Identify which cell holds the provided text, then report its [x, y] central coordinate. 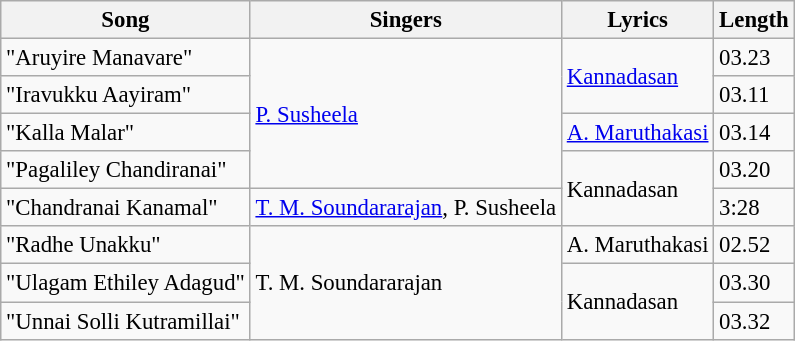
03.30 [754, 283]
03.20 [754, 170]
03.23 [754, 58]
Length [754, 20]
"Pagaliley Chandiranai" [126, 170]
03.11 [754, 95]
P. Susheela [406, 114]
"Unnai Solli Kutramillai" [126, 321]
"Kalla Malar" [126, 133]
"Radhe Unakku" [126, 245]
Singers [406, 20]
"Iravukku Aayiram" [126, 95]
T. M. Soundararajan [406, 282]
03.32 [754, 321]
"Chandranai Kanamal" [126, 208]
"Ulagam Ethiley Adagud" [126, 283]
Song [126, 20]
3:28 [754, 208]
02.52 [754, 245]
03.14 [754, 133]
Lyrics [637, 20]
T. M. Soundararajan, P. Susheela [406, 208]
"Aruyire Manavare" [126, 58]
